Determine the [x, y] coordinate at the center of the cell enclosing the given text.  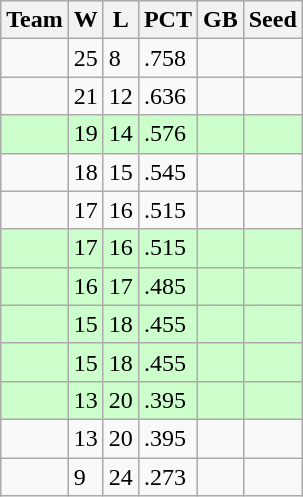
14 [120, 134]
19 [86, 134]
21 [86, 96]
25 [86, 58]
W [86, 20]
L [120, 20]
.576 [168, 134]
8 [120, 58]
.758 [168, 58]
Team [35, 20]
.545 [168, 172]
.485 [168, 286]
12 [120, 96]
PCT [168, 20]
.636 [168, 96]
Seed [272, 20]
GB [220, 20]
24 [120, 477]
.273 [168, 477]
9 [86, 477]
